Determine the [X, Y] coordinate at the center of the cell enclosing the given text.  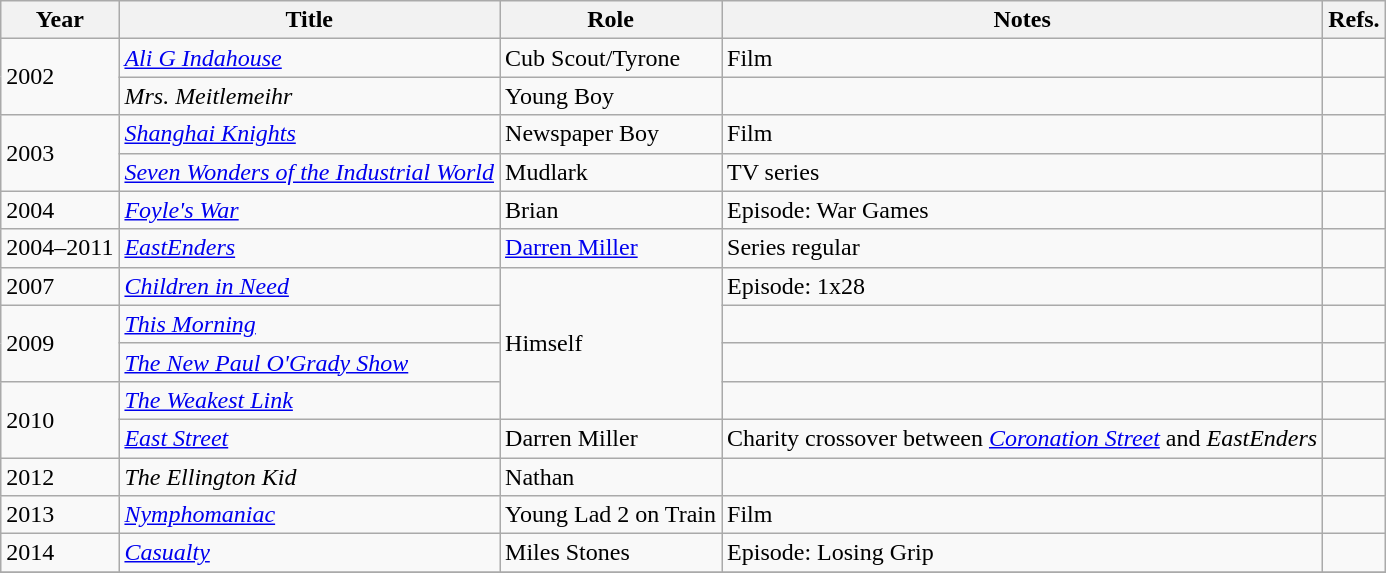
Foyle's War [310, 210]
Charity crossover between Coronation Street and EastEnders [1022, 438]
TV series [1022, 172]
2013 [60, 515]
This Morning [310, 324]
2014 [60, 553]
Episode: 1x28 [1022, 286]
Series regular [1022, 248]
Notes [1022, 20]
Nathan [611, 477]
Miles Stones [611, 553]
Role [611, 20]
Episode: Losing Grip [1022, 553]
Mudlark [611, 172]
2003 [60, 153]
Cub Scout/Tyrone [611, 58]
EastEnders [310, 248]
Himself [611, 343]
Young Boy [611, 96]
The New Paul O'Grady Show [310, 362]
Ali G Indahouse [310, 58]
Year [60, 20]
Brian [611, 210]
Casualty [310, 553]
2010 [60, 419]
The Weakest Link [310, 400]
Shanghai Knights [310, 134]
Seven Wonders of the Industrial World [310, 172]
Refs. [1354, 20]
2007 [60, 286]
2012 [60, 477]
2009 [60, 343]
Nymphomaniac [310, 515]
2004 [60, 210]
East Street [310, 438]
2002 [60, 77]
Children in Need [310, 286]
Mrs. Meitlemeihr [310, 96]
Young Lad 2 on Train [611, 515]
2004–2011 [60, 248]
Newspaper Boy [611, 134]
The Ellington Kid [310, 477]
Episode: War Games [1022, 210]
Title [310, 20]
